Provide the (X, Y) coordinate of the cell's center where the given text is located.  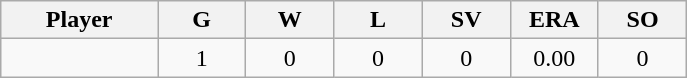
0.00 (554, 58)
1 (202, 58)
ERA (554, 20)
G (202, 20)
Player (80, 20)
SO (642, 20)
SV (466, 20)
L (378, 20)
W (290, 20)
